For the text-containing cell, return its midpoint in (x, y) coordinate format. 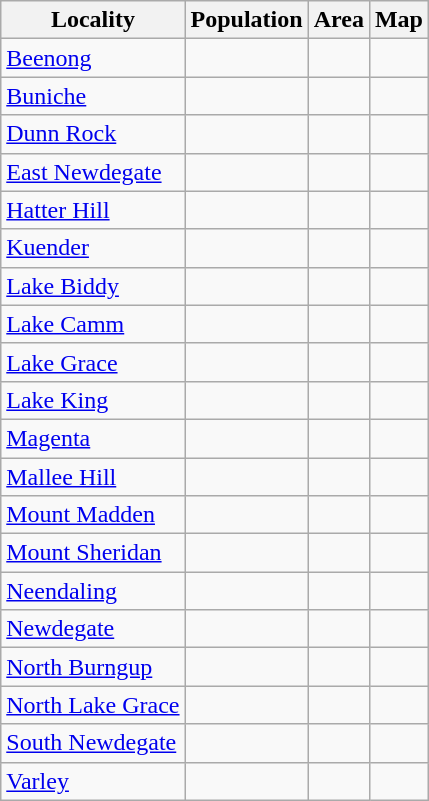
Locality (93, 20)
Lake Camm (93, 324)
Varley (93, 781)
Population (246, 20)
Dunn Rock (93, 134)
Neendaling (93, 591)
Mount Madden (93, 515)
Mallee Hill (93, 477)
Area (338, 20)
Beenong (93, 58)
North Burngup (93, 667)
Kuender (93, 248)
Lake Biddy (93, 286)
Hatter Hill (93, 210)
North Lake Grace (93, 705)
Newdegate (93, 629)
East Newdegate (93, 172)
Magenta (93, 438)
South Newdegate (93, 743)
Buniche (93, 96)
Map (398, 20)
Mount Sheridan (93, 553)
Lake Grace (93, 362)
Lake King (93, 400)
